Locate the cell with the specified text and output its [x, y] center coordinate. 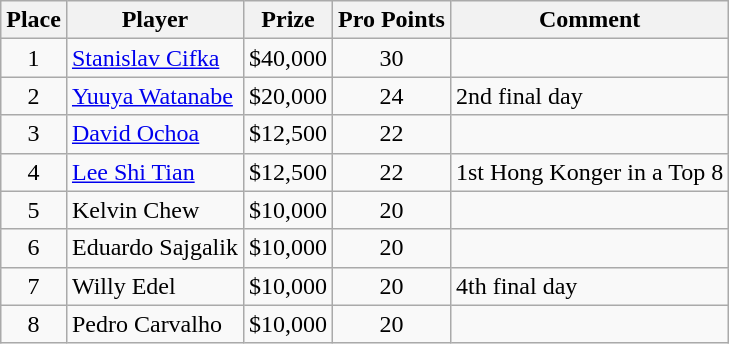
2 [34, 96]
$20,000 [288, 96]
Pedro Carvalho [154, 324]
Stanislav Cifka [154, 58]
2nd final day [589, 96]
Player [154, 20]
Pro Points [392, 20]
Willy Edel [154, 286]
Comment [589, 20]
Lee Shi Tian [154, 172]
8 [34, 324]
24 [392, 96]
1 [34, 58]
7 [34, 286]
1st Hong Konger in a Top 8 [589, 172]
Yuuya Watanabe [154, 96]
30 [392, 58]
Place [34, 20]
David Ochoa [154, 134]
$40,000 [288, 58]
Kelvin Chew [154, 210]
4 [34, 172]
3 [34, 134]
6 [34, 248]
Eduardo Sajgalik [154, 248]
5 [34, 210]
4th final day [589, 286]
Prize [288, 20]
